Return [X, Y] of the center of cell containing provided text 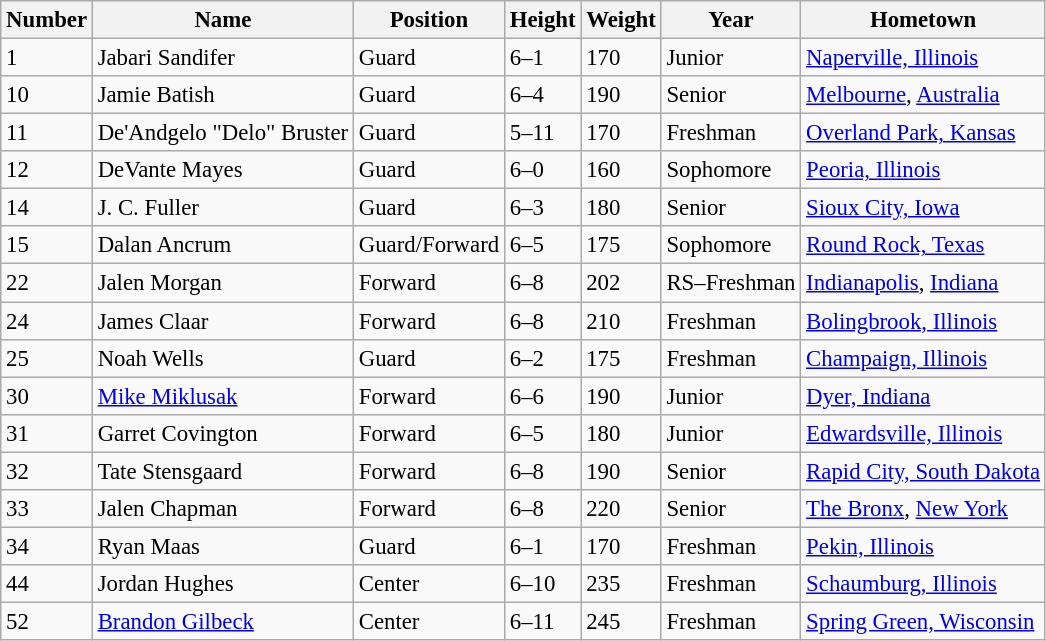
34 [47, 546]
Sioux City, Iowa [924, 208]
Dalan Ancrum [222, 245]
RS–Freshman [731, 283]
6–6 [542, 396]
Schaumburg, Illinois [924, 584]
10 [47, 95]
6–10 [542, 584]
15 [47, 245]
14 [47, 208]
Jabari Sandifer [222, 58]
Jamie Batish [222, 95]
Weight [621, 20]
The Bronx, New York [924, 509]
6–2 [542, 358]
31 [47, 433]
5–11 [542, 133]
Number [47, 20]
Peoria, Illinois [924, 170]
Bolingbrook, Illinois [924, 321]
235 [621, 584]
32 [47, 471]
Pekin, Illinois [924, 546]
6–3 [542, 208]
Hometown [924, 20]
Guard/Forward [428, 245]
24 [47, 321]
Overland Park, Kansas [924, 133]
12 [47, 170]
Champaign, Illinois [924, 358]
Noah Wells [222, 358]
Height [542, 20]
22 [47, 283]
220 [621, 509]
DeVante Mayes [222, 170]
Position [428, 20]
Naperville, Illinois [924, 58]
Spring Green, Wisconsin [924, 621]
160 [621, 170]
6–0 [542, 170]
De'Andgelo "Delo" Bruster [222, 133]
Rapid City, South Dakota [924, 471]
210 [621, 321]
Brandon Gilbeck [222, 621]
44 [47, 584]
Edwardsville, Illinois [924, 433]
Melbourne, Australia [924, 95]
Jordan Hughes [222, 584]
25 [47, 358]
Year [731, 20]
Dyer, Indiana [924, 396]
James Claar [222, 321]
Ryan Maas [222, 546]
6–4 [542, 95]
Mike Miklusak [222, 396]
Garret Covington [222, 433]
30 [47, 396]
Jalen Morgan [222, 283]
1 [47, 58]
33 [47, 509]
245 [621, 621]
Indianapolis, Indiana [924, 283]
11 [47, 133]
Tate Stensgaard [222, 471]
52 [47, 621]
Name [222, 20]
Jalen Chapman [222, 509]
Round Rock, Texas [924, 245]
202 [621, 283]
J. C. Fuller [222, 208]
6–11 [542, 621]
